Scan for the cell matching the given text and deliver its [X, Y] coordinate at center. 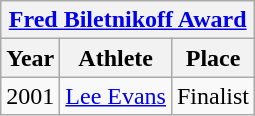
Athlete [116, 58]
Lee Evans [116, 96]
2001 [30, 96]
Year [30, 58]
Finalist [212, 96]
Place [212, 58]
Fred Biletnikoff Award [128, 20]
